Search for the cell housing the specified text and yield its (X, Y) center coordinate. 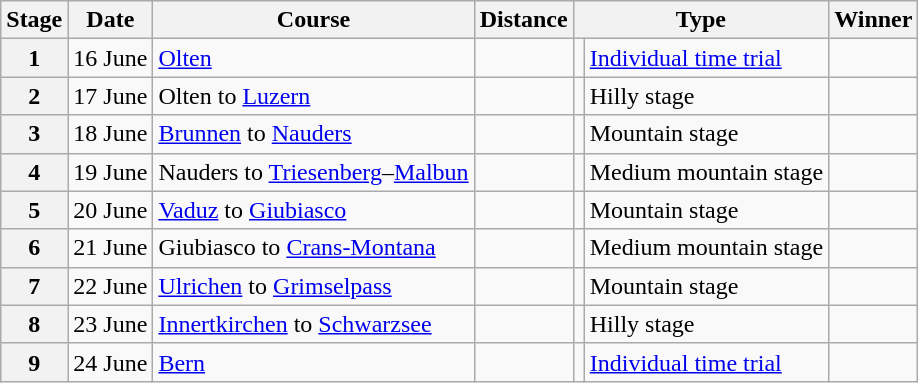
Type (700, 20)
6 (34, 248)
9 (34, 362)
Brunnen to Nauders (314, 134)
Olten (314, 58)
22 June (110, 286)
7 (34, 286)
Distance (524, 20)
24 June (110, 362)
5 (34, 210)
Giubiasco to Crans-Montana (314, 248)
Nauders to Triesenberg–Malbun (314, 172)
Olten to Luzern (314, 96)
16 June (110, 58)
4 (34, 172)
Vaduz to Giubiasco (314, 210)
2 (34, 96)
Date (110, 20)
Stage (34, 20)
1 (34, 58)
3 (34, 134)
Innertkirchen to Schwarzsee (314, 324)
21 June (110, 248)
Course (314, 20)
19 June (110, 172)
23 June (110, 324)
Winner (874, 20)
18 June (110, 134)
17 June (110, 96)
8 (34, 324)
Ulrichen to Grimselpass (314, 286)
20 June (110, 210)
Bern (314, 362)
